Extract the [x, y] coordinate from the center of the cell holding the provided text.  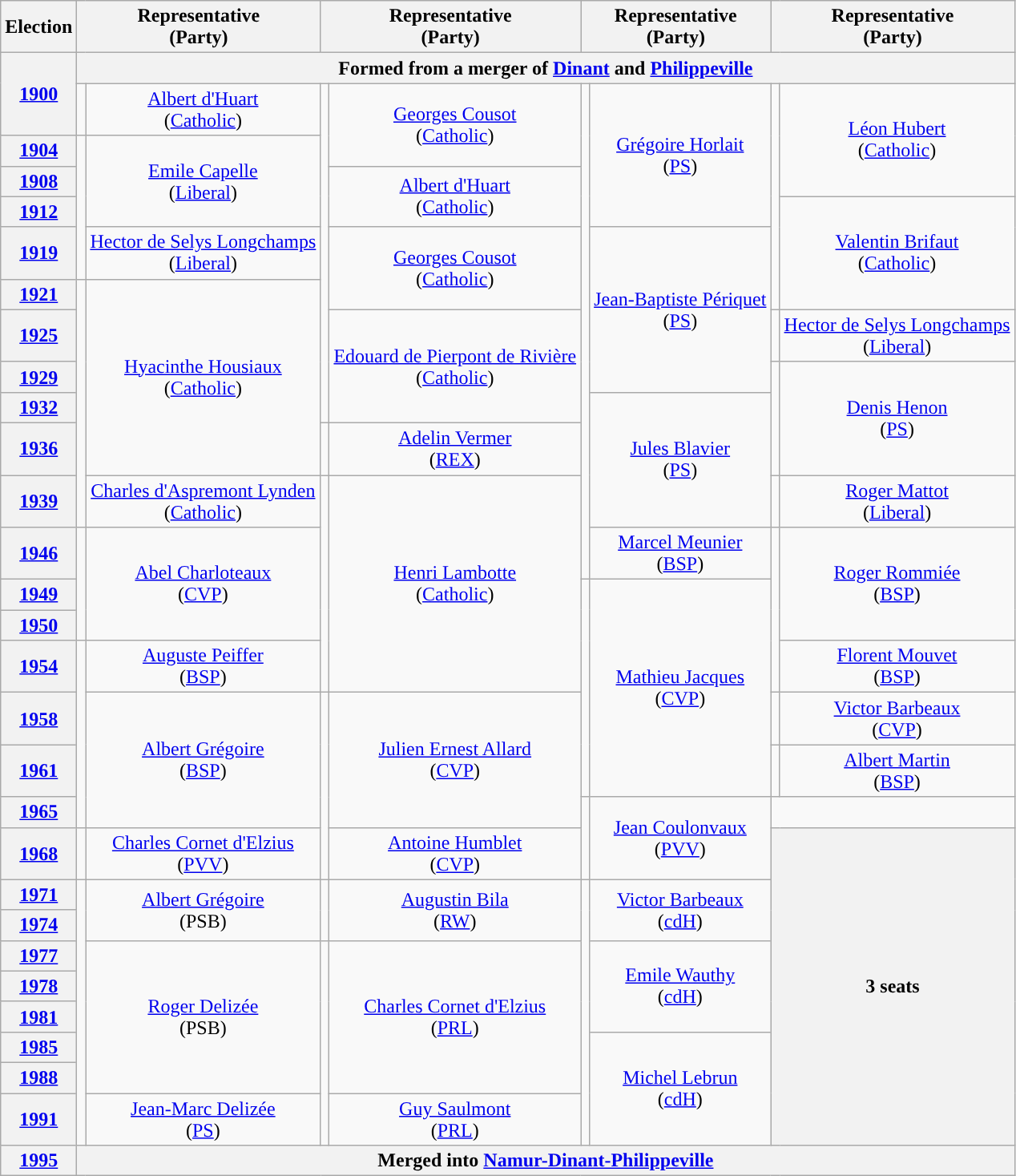
1929 [38, 377]
Formed from a merger of Dinant and Philippeville [546, 68]
1958 [38, 718]
Albert Grégoire(BSP) [204, 760]
Merged into Namur-Dinant-Philippeville [546, 1161]
Albert Grégoire(PSB) [204, 910]
1968 [38, 853]
Victor Barbeaux(CVP) [897, 718]
Mathieu Jacques(CVP) [680, 688]
1965 [38, 812]
1932 [38, 407]
1949 [38, 595]
Election [38, 27]
Emile Capelle(Liberal) [204, 181]
Auguste Peiffer(BSP) [204, 667]
Emile Wauthy(cdH) [680, 986]
Jean-Marc Delizée(PS) [204, 1119]
1977 [38, 956]
Albert Martin(BSP) [897, 771]
Denis Henon(PS) [897, 418]
Jules Blavier(PS) [680, 459]
1985 [38, 1047]
Roger Delizée(PSB) [204, 1016]
1925 [38, 335]
1971 [38, 895]
1919 [38, 253]
Michel Lebrun(cdH) [680, 1089]
Guy Saulmont(PRL) [455, 1119]
Henri Lambotte(Catholic) [455, 584]
Augustin Bila(RW) [455, 910]
Charles Cornet d'Elzius(PVV) [204, 853]
Charles d'Aspremont Lynden(Catholic) [204, 500]
1988 [38, 1077]
1921 [38, 294]
Roger Rommiée(BSP) [897, 584]
Adelin Vermer(REX) [455, 449]
Valentin Brifaut(Catholic) [897, 253]
1904 [38, 151]
Abel Charloteaux(CVP) [204, 584]
Edouard de Pierpont de Rivière(Catholic) [455, 366]
1954 [38, 667]
1950 [38, 625]
Victor Barbeaux(cdH) [680, 910]
1974 [38, 925]
1936 [38, 449]
1961 [38, 771]
1946 [38, 553]
1900 [38, 95]
Florent Mouvet(BSP) [897, 667]
Grégoire Horlait(PS) [680, 156]
Antoine Humblet(CVP) [455, 853]
1981 [38, 1016]
1978 [38, 986]
Jean-Baptiste Périquet(PS) [680, 309]
1908 [38, 181]
1939 [38, 500]
Jean Coulonvaux(PVV) [680, 839]
3 seats [893, 986]
Hyacinthe Housiaux(Catholic) [204, 377]
Julien Ernest Allard(CVP) [455, 760]
1912 [38, 212]
Roger Mattot(Liberal) [897, 500]
Marcel Meunier(BSP) [680, 553]
Léon Hubert(Catholic) [897, 139]
Charles Cornet d'Elzius(PRL) [455, 1016]
1991 [38, 1119]
1995 [38, 1161]
